From the cell containing the given text, extract its center point as [x, y] coordinate. 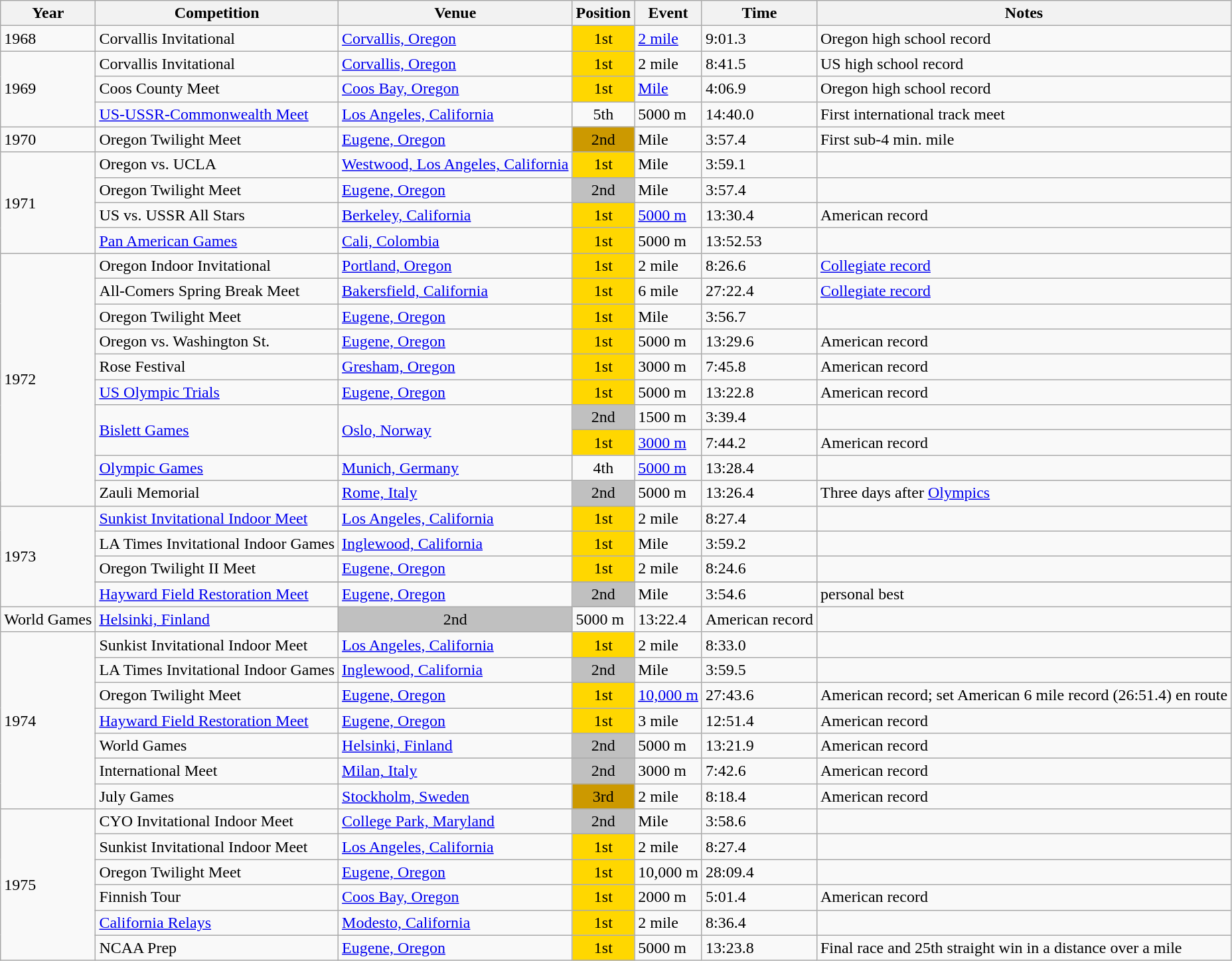
3rd [603, 796]
First sub-4 min. mile [1024, 139]
13:30.4 [759, 215]
13:29.6 [759, 342]
July Games [217, 796]
Venue [455, 13]
3:59.2 [759, 544]
5th [603, 114]
Zauli Memorial [217, 493]
3:59.1 [759, 165]
1500 m [668, 417]
1972 [48, 380]
1970 [48, 139]
13:28.4 [759, 468]
Position [603, 13]
9:01.3 [759, 38]
Bislett Games [217, 430]
California Relays [217, 923]
4th [603, 468]
Gresham, Oregon [455, 367]
2000 m [668, 897]
Oslo, Norway [455, 430]
3 mile [668, 720]
US Olympic Trials [217, 392]
Portland, Oregon [455, 265]
1971 [48, 202]
1973 [48, 556]
13:22.4 [668, 619]
1968 [48, 38]
Rome, Italy [455, 493]
8:33.0 [759, 644]
Competition [217, 13]
28:09.4 [759, 872]
Event [668, 13]
American record; set American 6 mile record (26:51.4) en route [1024, 695]
College Park, Maryland [455, 822]
8:18.4 [759, 796]
Finnish Tour [217, 897]
4:06.9 [759, 89]
Oregon vs. Washington St. [217, 342]
12:51.4 [759, 720]
First international track meet [1024, 114]
7:42.6 [759, 771]
6 mile [668, 291]
CYO Invitational Indoor Meet [217, 822]
Westwood, Los Angeles, California [455, 165]
3:39.4 [759, 417]
13:22.8 [759, 392]
13:52.53 [759, 240]
International Meet [217, 771]
Notes [1024, 13]
3:54.6 [759, 594]
personal best [1024, 594]
8:26.6 [759, 265]
Final race and 25th straight win in a distance over a mile [1024, 948]
8:24.6 [759, 569]
Oregon Indoor Invitational [217, 265]
13:21.9 [759, 746]
8:41.5 [759, 64]
Olympic Games [217, 468]
13:26.4 [759, 493]
13:23.8 [759, 948]
1974 [48, 720]
3:59.5 [759, 670]
8:36.4 [759, 923]
27:22.4 [759, 291]
1975 [48, 885]
Oregon vs. UCLA [217, 165]
14:40.0 [759, 114]
3:56.7 [759, 317]
7:44.2 [759, 443]
Milan, Italy [455, 771]
Berkeley, California [455, 215]
Munich, Germany [455, 468]
1969 [48, 89]
5:01.4 [759, 897]
Time [759, 13]
Rose Festival [217, 367]
US high school record [1024, 64]
US-USSR-Commonwealth Meet [217, 114]
7:45.8 [759, 367]
NCAA Prep [217, 948]
Modesto, California [455, 923]
Three days after Olympics [1024, 493]
Bakersfield, California [455, 291]
Pan American Games [217, 240]
Stockholm, Sweden [455, 796]
3:58.6 [759, 822]
US vs. USSR All Stars [217, 215]
Oregon Twilight II Meet [217, 569]
Year [48, 13]
27:43.6 [759, 695]
Cali, Colombia [455, 240]
All-Comers Spring Break Meet [217, 291]
Coos County Meet [217, 89]
